Identify which cell holds the provided text, then report its (x, y) central coordinate. 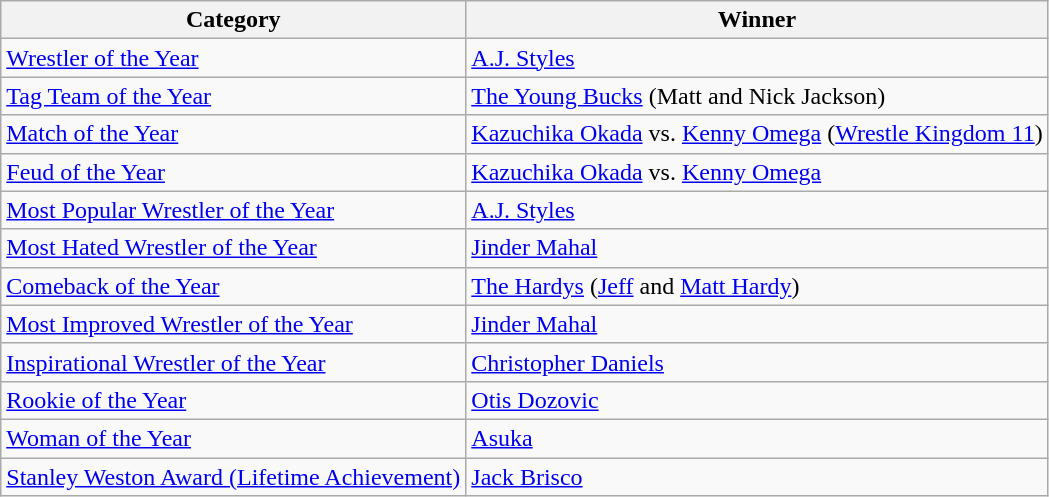
The Young Bucks (Matt and Nick Jackson) (757, 96)
Category (234, 20)
Kazuchika Okada vs. Kenny Omega (Wrestle Kingdom 11) (757, 134)
Rookie of the Year (234, 400)
Woman of the Year (234, 438)
Kazuchika Okada vs. Kenny Omega (757, 172)
Most Improved Wrestler of the Year (234, 324)
Wrestler of the Year (234, 58)
Stanley Weston Award (Lifetime Achievement) (234, 477)
Asuka (757, 438)
Jack Brisco (757, 477)
Most Popular Wrestler of the Year (234, 210)
The Hardys (Jeff and Matt Hardy) (757, 286)
Christopher Daniels (757, 362)
Tag Team of the Year (234, 96)
Feud of the Year (234, 172)
Winner (757, 20)
Most Hated Wrestler of the Year (234, 248)
Match of the Year (234, 134)
Inspirational Wrestler of the Year (234, 362)
Comeback of the Year (234, 286)
Otis Dozovic (757, 400)
